Provide the [X, Y] coordinate of the cell's center where the given text is located.  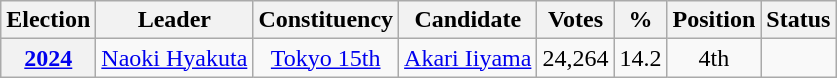
Votes [576, 20]
Akari Iiyama [468, 58]
Status [798, 20]
4th [714, 58]
Leader [174, 20]
Election [48, 20]
Position [714, 20]
Candidate [468, 20]
Constituency [326, 20]
2024 [48, 58]
% [640, 20]
Tokyo 15th [326, 58]
24,264 [576, 58]
14.2 [640, 58]
Naoki Hyakuta [174, 58]
